Pinpoint the cell where the given text exists, returning its [X, Y] midpoint coordinate. 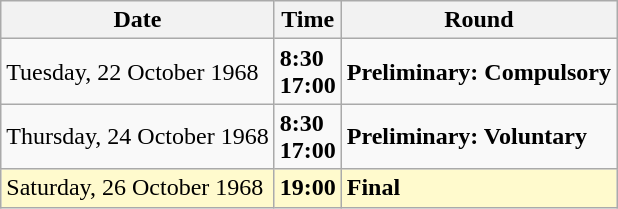
Preliminary: Compulsory [478, 72]
Date [138, 20]
Saturday, 26 October 1968 [138, 188]
Round [478, 20]
19:00 [308, 188]
Tuesday, 22 October 1968 [138, 72]
Time [308, 20]
Final [478, 188]
Preliminary: Voluntary [478, 136]
Thursday, 24 October 1968 [138, 136]
